Output the [x, y] coordinate of the center of the cell containing the given text.  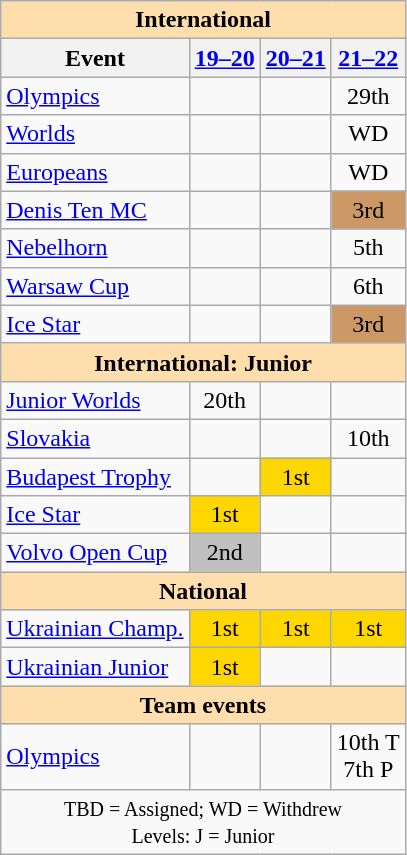
TBD = Assigned; WD = Withdrew Levels: J = Junior [203, 822]
International: Junior [203, 362]
19–20 [224, 58]
Warsaw Cup [95, 286]
Ukrainian Champ. [95, 629]
Europeans [95, 172]
10th T 7th P [368, 756]
National [203, 591]
Team events [203, 705]
Budapest Trophy [95, 477]
Event [95, 58]
Junior Worlds [95, 400]
Volvo Open Cup [95, 553]
20th [224, 400]
Slovakia [95, 438]
29th [368, 96]
6th [368, 286]
2nd [224, 553]
Ukrainian Junior [95, 667]
International [203, 20]
10th [368, 438]
Nebelhorn [95, 248]
20–21 [296, 58]
21–22 [368, 58]
Denis Ten MC [95, 210]
5th [368, 248]
Worlds [95, 134]
